Identify which cell holds the provided text, then report its [X, Y] central coordinate. 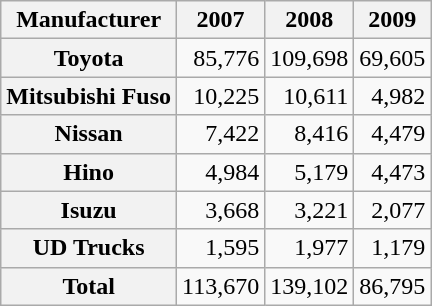
86,795 [392, 286]
Total [89, 286]
69,605 [392, 58]
UD Trucks [89, 248]
Isuzu [89, 210]
7,422 [221, 134]
10,225 [221, 96]
Mitsubishi Fuso [89, 96]
5,179 [310, 172]
3,668 [221, 210]
8,416 [310, 134]
1,977 [310, 248]
4,473 [392, 172]
4,984 [221, 172]
10,611 [310, 96]
2009 [392, 20]
2,077 [392, 210]
3,221 [310, 210]
2008 [310, 20]
4,479 [392, 134]
1,179 [392, 248]
4,982 [392, 96]
139,102 [310, 286]
Toyota [89, 58]
109,698 [310, 58]
Manufacturer [89, 20]
1,595 [221, 248]
2007 [221, 20]
Hino [89, 172]
Nissan [89, 134]
113,670 [221, 286]
85,776 [221, 58]
